Return the (x, y) coordinate for the center point of the cell that contains the specified text.  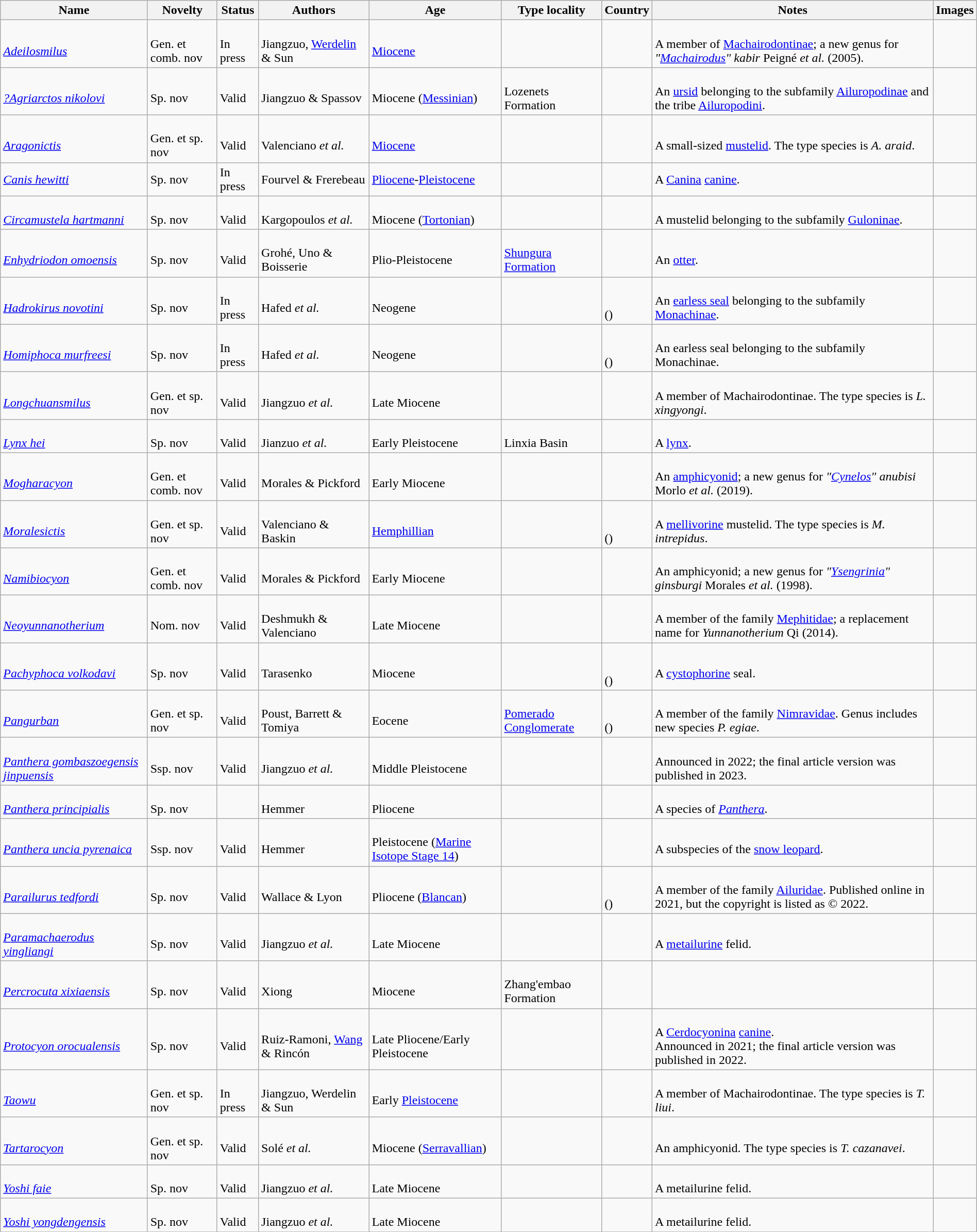
Percrocuta xixiaensis (74, 985)
Valenciano & Baskin (314, 524)
Longchuansmilus (74, 395)
Miocene (Tortonian) (435, 212)
Yoshi faie (74, 1181)
A species of Panthera. (793, 802)
A mustelid belonging to the subfamily Guloninae. (793, 212)
Neoyunnanotherium (74, 619)
Homiphoca murfreesi (74, 348)
A member of Machairodontinae. The type species is L. xingyongi. (793, 395)
Protocyon orocualensis (74, 1039)
A Cerdocyonina canine. Announced in 2021; the final article version was published in 2022. (793, 1039)
Zhang'embao Formation (551, 985)
Namibiocyon (74, 572)
Miocene (Messinian) (435, 91)
A member of Machairodontinae; a new genus for "Machairodus" kabir Peigné et al. (2005). (793, 44)
Fourvel & Frerebeau (314, 179)
Pachyphoca volkodavi (74, 667)
Tarasenko (314, 667)
Lozenets Formation (551, 91)
Name (74, 10)
A member of the family Nimravidae. Genus includes new species P. egiae. (793, 714)
Panthera gombaszoegensis jinpuensis (74, 761)
Pliocene (Blancan) (435, 890)
An amphicyonid; a new genus for "Cynelos" anubisi Morlo et al. (2019). (793, 476)
?Agriarctos nikolovi (74, 91)
Aragonictis (74, 139)
Linxia Basin (551, 436)
Images (955, 10)
An amphicyonid; a new genus for "Ysengrinia" ginsburgi Morales et al. (1998). (793, 572)
Parailurus tedfordi (74, 890)
Announced in 2022; the final article version was published in 2023. (793, 761)
Country (627, 10)
A member of the family Mephitidae; a replacement name for Yunnanotherium Qi (2014). (793, 619)
Lynx hei (74, 436)
Xiong (314, 985)
Panthera principialis (74, 802)
Kargopoulos et al. (314, 212)
Pomerado Conglomerate (551, 714)
Valenciano et al. (314, 139)
Nom. nov (182, 619)
Panthera uncia pyrenaica (74, 842)
A member of the family Ailuridae. Published online in 2021, but the copyright is listed as © 2022. (793, 890)
Enhydriodon omoensis (74, 253)
Pleistocene (Marine Isotope Stage 14) (435, 842)
A subspecies of the snow leopard. (793, 842)
Authors (314, 10)
Tartarocyon (74, 1141)
A mellivorine mustelid. The type species is M. intrepidus. (793, 524)
Wallace & Lyon (314, 890)
Pliocene (435, 802)
Plio-Pleistocene (435, 253)
Solé et al. (314, 1141)
Pliocene-Pleistocene (435, 179)
Jiangzuo & Spassov (314, 91)
Paramachaerodus yingliangi (74, 937)
A Canina canine. (793, 179)
A small-sized mustelid. The type species is A. araid. (793, 139)
A member of Machairodontinae. The type species is T. liui. (793, 1093)
Eocene (435, 714)
Grohé, Uno & Boisserie (314, 253)
A lynx. (793, 436)
Circamustela hartmanni (74, 212)
Pangurban (74, 714)
Yoshi yongdengensis (74, 1214)
Middle Pleistocene (435, 761)
Late Pliocene/Early Pleistocene (435, 1039)
Age (435, 10)
Hadrokirus novotini (74, 301)
An ursid belonging to the subfamily Ailuropodinae and the tribe Ailuropodini. (793, 91)
Notes (793, 10)
Moralesictis (74, 524)
Adeilosmilus (74, 44)
An otter. (793, 253)
Ruiz-Ramoni, Wang & Rincón (314, 1039)
Poust, Barrett & Tomiya (314, 714)
Shungura Formation (551, 253)
Status (238, 10)
An amphicyonid. The type species is T. cazanavei. (793, 1141)
Canis hewitti (74, 179)
Deshmukh & Valenciano (314, 619)
A cystophorine seal. (793, 667)
Taowu (74, 1093)
Jianzuo et al. (314, 436)
Mogharacyon (74, 476)
Miocene (Serravallian) (435, 1141)
Novelty (182, 10)
Hemphillian (435, 524)
Type locality (551, 10)
